Capture the cell that displays the provided text and extract its (x, y) central coordinate. 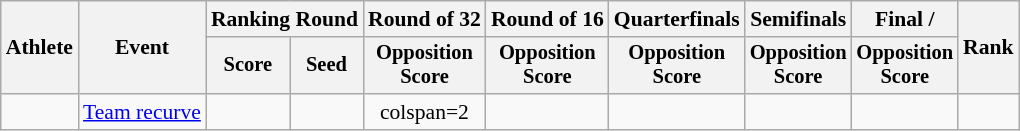
Quarterfinals (677, 19)
Ranking Round (284, 19)
Final / (904, 19)
Score (248, 66)
colspan=2 (424, 112)
Seed (326, 66)
Rank (988, 48)
Event (142, 48)
Team recurve (142, 112)
Round of 32 (424, 19)
Round of 16 (548, 19)
Semifinals (798, 19)
Athlete (40, 48)
